Capture the cell that displays the provided text and extract its [X, Y] central coordinate. 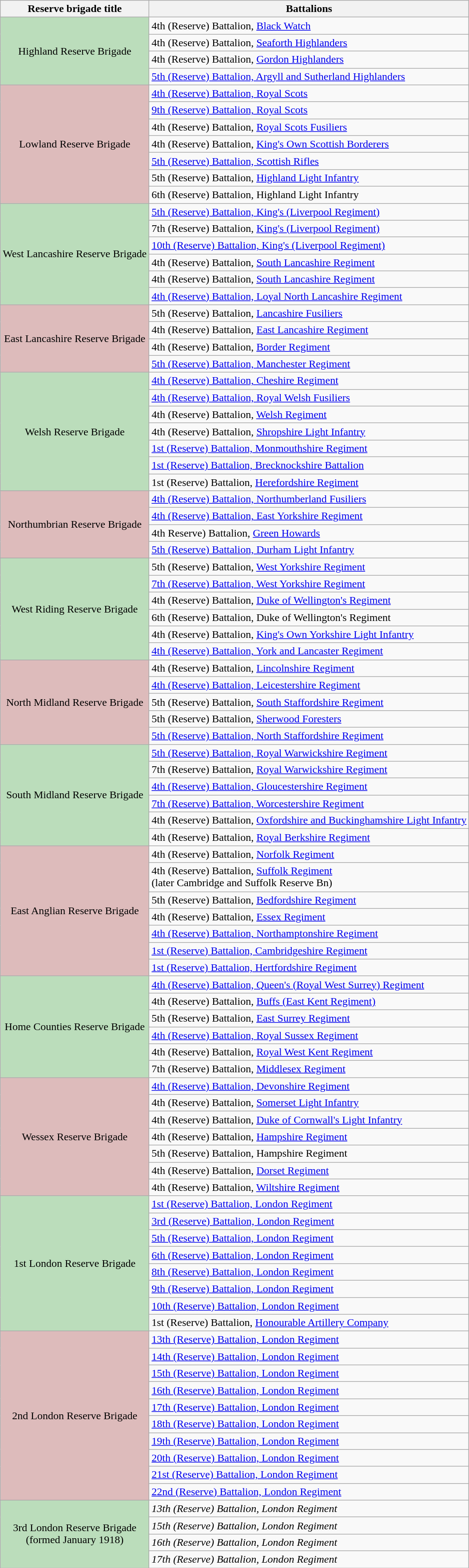
Highland Reserve Brigade [75, 51]
Lowland Reserve Brigade [75, 144]
4th (Reserve) Battalion, East Lancashire Regiment [309, 330]
4th (Reserve) Battalion, Queen's (Royal West Surrey) Regiment [309, 984]
4th (Reserve) Battalion, Cheshire Regiment [309, 381]
1st (Reserve) Battalion, Brecknockshire Battalion [309, 465]
21st (Reserve) Battalion, London Regiment [309, 1475]
5th (Reserve) Battalion, Lancashire Fusiliers [309, 313]
4th (Reserve) Battalion, East Yorkshire Regiment [309, 516]
18th (Reserve) Battalion, London Regiment [309, 1424]
5th (Reserve) Battalion, Bedfordshire Regiment [309, 900]
4th (Reserve) Battalion, Northumberland Fusiliers [309, 499]
7th (Reserve) Battalion, Royal Warwickshire Regiment [309, 770]
4th (Reserve) Battalion, Hampshire Regiment [309, 1137]
4th (Reserve) Battalion, Royal Scots [309, 93]
9th (Reserve) Battalion, London Regiment [309, 1289]
4th (Reserve) Battalion, Duke of Cornwall's Light Infantry [309, 1120]
4th (Reserve) Battalion, Duke of Wellington's Regiment [309, 601]
5th (Reserve) Battalion, South Staffordshire Regiment [309, 702]
4th (Reserve) Battalion, Devonshire Regiment [309, 1086]
3rd London Reserve Brigade(formed January 1918) [75, 1534]
14th (Reserve) Battalion, London Regiment [309, 1357]
Home Counties Reserve Brigade [75, 1027]
Northumbrian Reserve Brigade [75, 525]
West Riding Reserve Brigade [75, 609]
9th (Reserve) Battalion, Royal Scots [309, 110]
4th (Reserve) Battalion, Wiltshire Regiment [309, 1187]
5th (Reserve) Battalion, Scottish Rifles [309, 161]
7th (Reserve) Battalion, West Yorkshire Regiment [309, 584]
Reserve brigade title [75, 9]
5th (Reserve) Battalion, King's (Liverpool Regiment) [309, 212]
10th (Reserve) Battalion, King's (Liverpool Regiment) [309, 246]
1st (Reserve) Battalion, Hertfordshire Regiment [309, 967]
6th (Reserve) Battalion, Highland Light Infantry [309, 195]
5th (Reserve) Battalion, Argyll and Sutherland Highlanders [309, 76]
7th (Reserve) Battalion, Middlesex Regiment [309, 1069]
4th Reserve) Battalion, Green Howards [309, 533]
7th (Reserve) Battalion, Worcestershire Regiment [309, 804]
5th (Reserve) Battalion, Sherwood Foresters [309, 719]
5th (Reserve) Battalion, West Yorkshire Regiment [309, 567]
4th (Reserve) Battalion, Essex Regiment [309, 917]
West Lancashire Reserve Brigade [75, 254]
5th (Reserve) Battalion, London Regiment [309, 1238]
4th (Reserve) Battalion, Oxfordshire and Buckinghamshire Light Infantry [309, 820]
4th (Reserve) Battalion, Suffolk Regiment(later Cambridge and Suffolk Reserve Bn) [309, 877]
4th (Reserve) Battalion, Royal Scots Fusiliers [309, 127]
4th (Reserve) Battalion, Border Regiment [309, 347]
4th (Reserve) Battalion, Black Watch [309, 26]
2nd London Reserve Brigade [75, 1416]
5th (Reserve) Battalion, Durham Light Infantry [309, 550]
19th (Reserve) Battalion, London Regiment [309, 1441]
Welsh Reserve Brigade [75, 431]
8th (Reserve) Battalion, London Regiment [309, 1272]
1st (Reserve) Battalion, Honourable Artillery Company [309, 1323]
4th (Reserve) Battalion, Leicestershire Regiment [309, 685]
5th (Reserve) Battalion, Hampshire Regiment [309, 1154]
East Anglian Reserve Brigade [75, 911]
6th (Reserve) Battalion, Duke of Wellington's Regiment [309, 617]
6th (Reserve) Battalion, London Regiment [309, 1255]
Battalions [309, 9]
4th (Reserve) Battalion, Loyal North Lancashire Regiment [309, 296]
5th (Reserve) Battalion, Highland Light Infantry [309, 178]
4th (Reserve) Battalion, Dorset Regiment [309, 1170]
4th (Reserve) Battalion, Norfolk Regiment [309, 854]
4th (Reserve) Battalion, Gordon Highlanders [309, 60]
1st London Reserve Brigade [75, 1263]
3rd (Reserve) Battalion, London Regiment [309, 1221]
4th (Reserve) Battalion, Buffs (East Kent Regiment) [309, 1001]
10th (Reserve) Battalion, London Regiment [309, 1305]
22nd (Reserve) Battalion, London Regiment [309, 1492]
4th (Reserve) Battalion, King's Own Yorkshire Light Infantry [309, 634]
4th (Reserve) Battalion, Shropshire Light Infantry [309, 431]
20th (Reserve) Battalion, London Regiment [309, 1458]
4th (Reserve) Battalion, Royal West Kent Regiment [309, 1052]
5th (Reserve) Battalion, North Staffordshire Regiment [309, 736]
4th (Reserve) Battalion, Gloucestershire Regiment [309, 787]
Wessex Reserve Brigade [75, 1137]
5th (Reserve) Battalion, Royal Warwickshire Regiment [309, 753]
5th (Reserve) Battalion, East Surrey Regiment [309, 1018]
4th (Reserve) Battalion, Royal Sussex Regiment [309, 1035]
East Lancashire Reserve Brigade [75, 338]
1st (Reserve) Battalion, London Regiment [309, 1204]
4th (Reserve) Battalion, Somerset Light Infantry [309, 1103]
4th (Reserve) Battalion, Royal Berkshire Regiment [309, 837]
North Midland Reserve Brigade [75, 702]
4th (Reserve) Battalion, Northamptonshire Regiment [309, 934]
4th (Reserve) Battalion, Welsh Regiment [309, 414]
4th (Reserve) Battalion, King's Own Scottish Borderers [309, 144]
5th (Reserve) Battalion, Manchester Regiment [309, 364]
1st (Reserve) Battalion, Herefordshire Regiment [309, 482]
7th (Reserve) Battalion, King's (Liverpool Regiment) [309, 229]
4th (Reserve) Battalion, Lincolnshire Regiment [309, 668]
4th (Reserve) Battalion, Seaforth Highlanders [309, 43]
South Midland Reserve Brigade [75, 795]
4th (Reserve) Battalion, York and Lancaster Regiment [309, 651]
1st (Reserve) Battalion, Monmouthshire Regiment [309, 448]
1st (Reserve) Battalion, Cambridgeshire Regiment [309, 951]
4th (Reserve) Battalion, Royal Welsh Fusiliers [309, 398]
